Pinpoint the cell where the given text exists, returning its [x, y] midpoint coordinate. 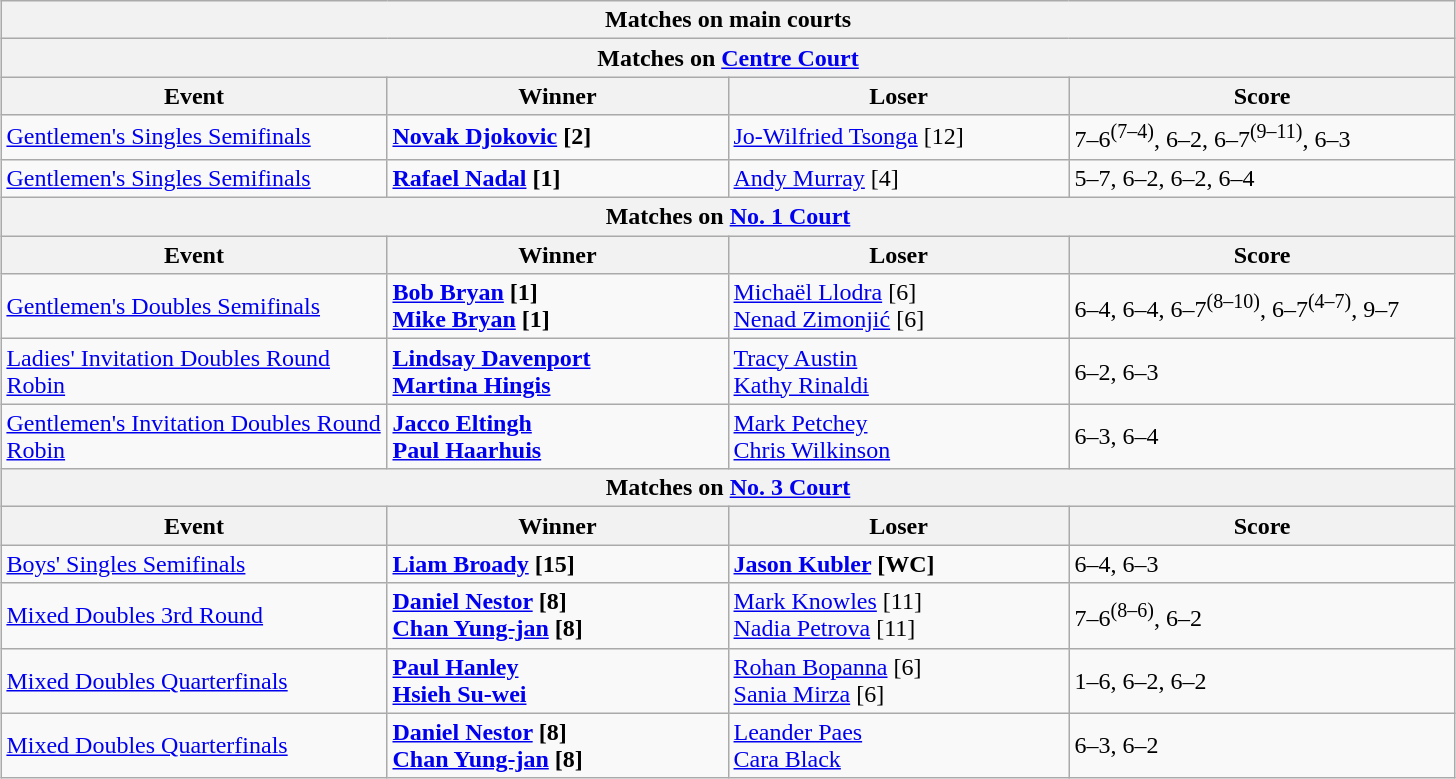
Andy Murray [4] [898, 178]
Jason Kubler [WC] [898, 564]
Gentlemen's Invitation Doubles Round Robin [194, 436]
5–7, 6–2, 6–2, 6–4 [1262, 178]
Tracy Austin Kathy Rinaldi [898, 372]
Jo-Wilfried Tsonga [12] [898, 138]
Leander Paes Cara Black [898, 746]
Liam Broady [15] [558, 564]
Gentlemen's Doubles Semifinals [194, 306]
Michaël Llodra [6] Nenad Zimonjić [6] [898, 306]
7–6(7–4), 6–2, 6–7(9–11), 6–3 [1262, 138]
Matches on main courts [728, 20]
Ladies' Invitation Doubles Round Robin [194, 372]
1–6, 6–2, 6–2 [1262, 680]
Matches on No. 1 Court [728, 217]
Bob Bryan [1] Mike Bryan [1] [558, 306]
Rohan Bopanna [6] Sania Mirza [6] [898, 680]
Matches on Centre Court [728, 58]
6–3, 6–2 [1262, 746]
Mark Petchey Chris Wilkinson [898, 436]
Lindsay Davenport Martina Hingis [558, 372]
Matches on No. 3 Court [728, 488]
Mixed Doubles 3rd Round [194, 616]
Jacco Eltingh Paul Haarhuis [558, 436]
6–3, 6–4 [1262, 436]
Rafael Nadal [1] [558, 178]
Novak Djokovic [2] [558, 138]
Boys' Singles Semifinals [194, 564]
Mark Knowles [11] Nadia Petrova [11] [898, 616]
6–4, 6–3 [1262, 564]
6–2, 6–3 [1262, 372]
6–4, 6–4, 6–7(8–10), 6–7(4–7), 9–7 [1262, 306]
Paul Hanley Hsieh Su-wei [558, 680]
7–6(8–6), 6–2 [1262, 616]
